Provide the [x, y] coordinate of the cell's center where the given text is located.  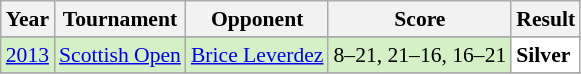
Scottish Open [120, 55]
Brice Leverdez [258, 55]
Year [28, 19]
8–21, 21–16, 16–21 [420, 55]
Opponent [258, 19]
Score [420, 19]
2013 [28, 55]
Result [546, 19]
Tournament [120, 19]
Silver [546, 55]
